Identify which cell holds the provided text, then report its [X, Y] central coordinate. 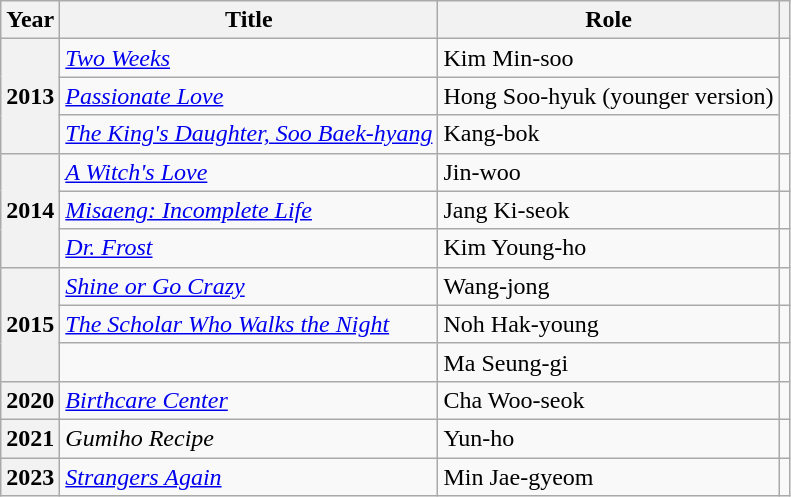
Misaeng: Incomplete Life [249, 210]
Cha Woo-seok [608, 400]
2015 [30, 324]
2020 [30, 400]
Min Jae-gyeom [608, 477]
2013 [30, 96]
Ma Seung-gi [608, 362]
Hong Soo-hyuk (younger version) [608, 96]
Wang-jong [608, 286]
2021 [30, 438]
Passionate Love [249, 96]
Jang Ki-seok [608, 210]
Yun-ho [608, 438]
Kim Min-soo [608, 58]
Noh Hak-young [608, 324]
The King's Daughter, Soo Baek-hyang [249, 134]
Kang-bok [608, 134]
Jin-woo [608, 172]
A Witch's Love [249, 172]
Strangers Again [249, 477]
Shine or Go Crazy [249, 286]
2014 [30, 210]
Birthcare Center [249, 400]
The Scholar Who Walks the Night [249, 324]
Two Weeks [249, 58]
Kim Young-ho [608, 248]
Gumiho Recipe [249, 438]
2023 [30, 477]
Dr. Frost [249, 248]
Title [249, 20]
Year [30, 20]
Role [608, 20]
